Determine the (X, Y) coordinate at the center of the cell enclosing the given text.  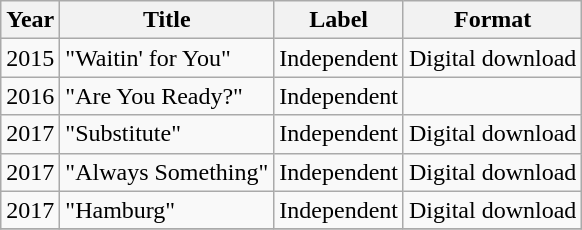
Format (492, 20)
"Waitin' for You" (167, 58)
2015 (30, 58)
Title (167, 20)
"Are You Ready?" (167, 96)
"Always Something" (167, 172)
"Hamburg" (167, 210)
"Substitute" (167, 134)
Year (30, 20)
2016 (30, 96)
Label (339, 20)
